For the text-containing cell, return its midpoint in (x, y) coordinate format. 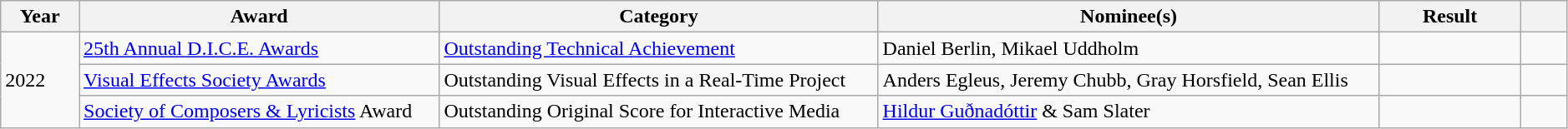
Daniel Berlin, Mikael Uddholm (1129, 48)
Outstanding Technical Achievement (658, 48)
Outstanding Visual Effects in a Real-Time Project (658, 80)
Anders Egleus, Jeremy Chubb, Gray Horsfield, Sean Ellis (1129, 80)
Hildur Guðnadóttir & Sam Slater (1129, 112)
Award (259, 17)
25th Annual D.I.C.E. Awards (259, 48)
2022 (40, 80)
Nominee(s) (1129, 17)
Society of Composers & Lyricists Award (259, 112)
Year (40, 17)
Category (658, 17)
Outstanding Original Score for Interactive Media (658, 112)
Visual Effects Society Awards (259, 80)
Result (1450, 17)
